Find where the given text appears and provide that cell's center as (x, y) coordinate. 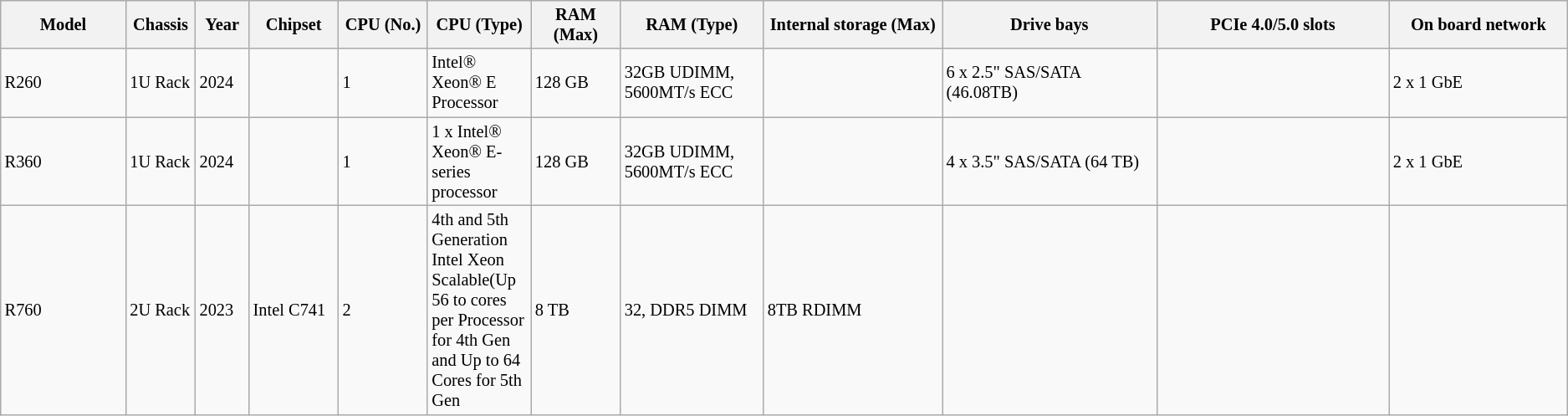
6 x 2.5" SAS/SATA (46.08TB) (1050, 83)
2023 (222, 310)
8 TB (575, 310)
R760 (64, 310)
Model (64, 24)
RAM (Type) (692, 24)
Intel® Xeon® E Processor (479, 83)
Year (222, 24)
Internal storage (Max) (853, 24)
PCIe 4.0/5.0 slots (1273, 24)
Chipset (294, 24)
CPU (Type) (479, 24)
4th and 5thGeneration Intel Xeon Scalable(Up 56 to cores per Processor for 4th Gen and Up to 64 Cores for 5th Gen (479, 310)
8TB RDIMM (853, 310)
Intel C741 (294, 310)
Drive bays (1050, 24)
CPU (No.) (383, 24)
2 (383, 310)
4 x 3.5" SAS/SATA (64 TB) (1050, 162)
R360 (64, 162)
1 x Intel® Xeon® E-series processor (479, 162)
Chassis (161, 24)
R260 (64, 83)
On board network (1479, 24)
32, DDR5 DIMM (692, 310)
RAM (Max) (575, 24)
2U Rack (161, 310)
